Return the [X, Y] coordinate for the center point of the cell that contains the specified text.  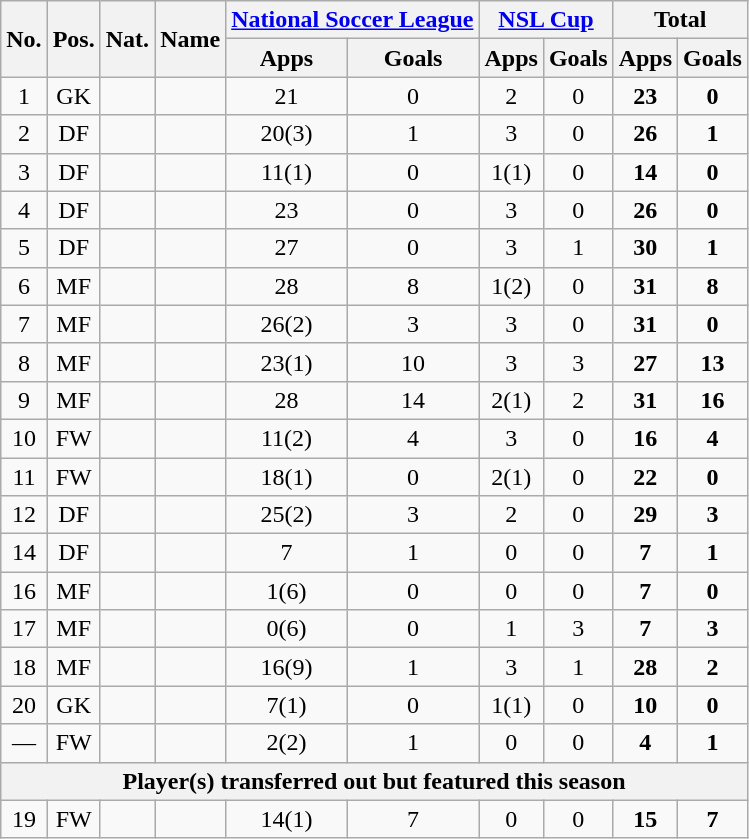
— [24, 743]
No. [24, 39]
19 [24, 819]
12 [24, 515]
Name [190, 39]
Total [680, 20]
Nat. [127, 39]
30 [645, 248]
20 [24, 705]
5 [24, 248]
NSL Cup [546, 20]
9 [24, 400]
23(1) [287, 362]
7(1) [287, 705]
29 [645, 515]
25(2) [287, 515]
17 [24, 629]
1(6) [287, 591]
22 [645, 477]
11(2) [287, 438]
20(3) [287, 134]
1(2) [511, 286]
2(2) [287, 743]
18 [24, 667]
6 [24, 286]
Player(s) transferred out but featured this season [374, 781]
11(1) [287, 172]
26(2) [287, 324]
11 [24, 477]
Pos. [74, 39]
National Soccer League [352, 20]
15 [645, 819]
16(9) [287, 667]
14(1) [287, 819]
18(1) [287, 477]
13 [713, 362]
21 [287, 96]
0(6) [287, 629]
